Return the (X, Y) coordinate for the center point of the cell that contains the specified text.  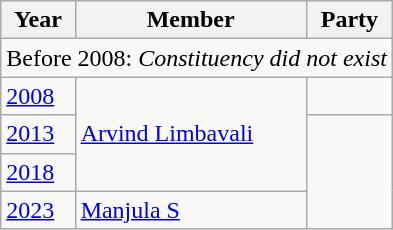
Manjula S (190, 210)
2013 (38, 134)
2018 (38, 172)
Party (349, 20)
Arvind Limbavali (190, 134)
2023 (38, 210)
Year (38, 20)
Member (190, 20)
2008 (38, 96)
Before 2008: Constituency did not exist (197, 58)
